Capture the cell that displays the provided text and extract its (x, y) central coordinate. 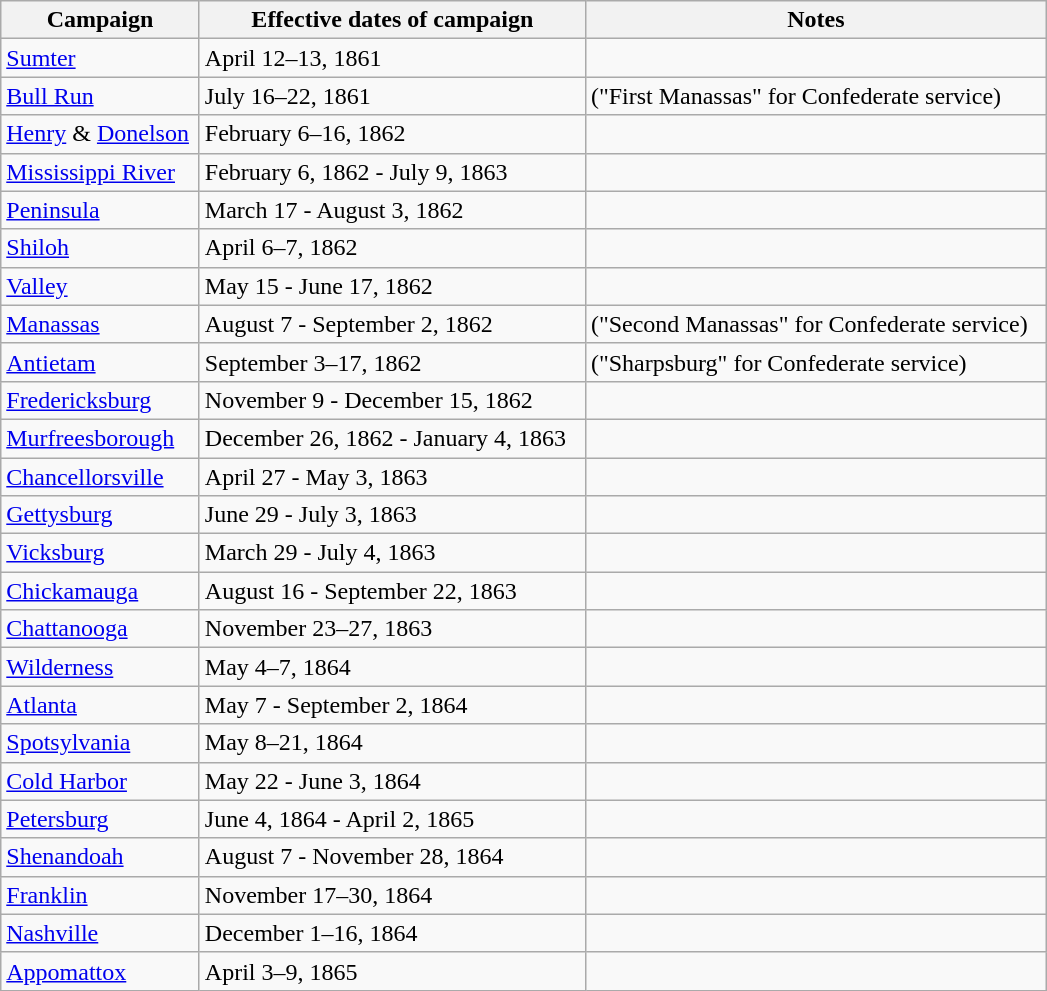
Vicksburg (100, 553)
May 7 - September 2, 1864 (392, 705)
Bull Run (100, 96)
Mississippi River (100, 172)
November 17–30, 1864 (392, 895)
August 7 - November 28, 1864 (392, 857)
Franklin (100, 895)
Murfreesborough (100, 438)
August 16 - September 22, 1863 (392, 591)
August 7 - September 2, 1862 (392, 324)
February 6–16, 1862 (392, 134)
("Sharpsburg" for Confederate service) (816, 362)
Fredericksburg (100, 400)
June 4, 1864 - April 2, 1865 (392, 819)
May 15 - June 17, 1862 (392, 286)
April 12–13, 1861 (392, 58)
("First Manassas" for Confederate service) (816, 96)
November 23–27, 1863 (392, 629)
March 29 - July 4, 1863 (392, 553)
June 29 - July 3, 1863 (392, 515)
Antietam (100, 362)
Chickamauga (100, 591)
Shenandoah (100, 857)
May 4–7, 1864 (392, 667)
Chancellorsville (100, 477)
November 9 - December 15, 1862 (392, 400)
April 6–7, 1862 (392, 248)
Sumter (100, 58)
April 3–9, 1865 (392, 971)
April 27 - May 3, 1863 (392, 477)
July 16–22, 1861 (392, 96)
May 22 - June 3, 1864 (392, 781)
Cold Harbor (100, 781)
Chattanooga (100, 629)
December 1–16, 1864 (392, 933)
Manassas (100, 324)
Nashville (100, 933)
Valley (100, 286)
Notes (816, 20)
Henry & Donelson (100, 134)
Wilderness (100, 667)
Gettysburg (100, 515)
March 17 - August 3, 1862 (392, 210)
Appomattox (100, 971)
("Second Manassas" for Confederate service) (816, 324)
Campaign (100, 20)
Peninsula (100, 210)
Petersburg (100, 819)
May 8–21, 1864 (392, 743)
Spotsylvania (100, 743)
Atlanta (100, 705)
Shiloh (100, 248)
December 26, 1862 - January 4, 1863 (392, 438)
Effective dates of campaign (392, 20)
September 3–17, 1862 (392, 362)
February 6, 1862 - July 9, 1863 (392, 172)
